Locate the cell with the specified text and output its (x, y) center coordinate. 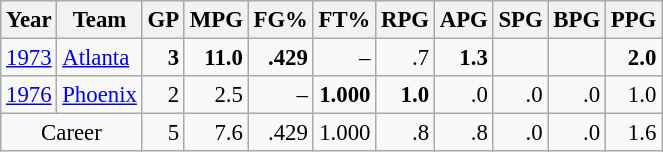
2 (163, 95)
Team (100, 20)
RPG (406, 20)
5 (163, 133)
.7 (406, 58)
Year (29, 20)
3 (163, 58)
Phoenix (100, 95)
1.3 (464, 58)
Career (72, 133)
BPG (576, 20)
Atlanta (100, 58)
7.6 (216, 133)
MPG (216, 20)
1973 (29, 58)
PPG (633, 20)
SPG (520, 20)
2.0 (633, 58)
APG (464, 20)
GP (163, 20)
FG% (280, 20)
1.6 (633, 133)
1976 (29, 95)
11.0 (216, 58)
2.5 (216, 95)
FT% (344, 20)
